For the text-containing cell, return its midpoint in (x, y) coordinate format. 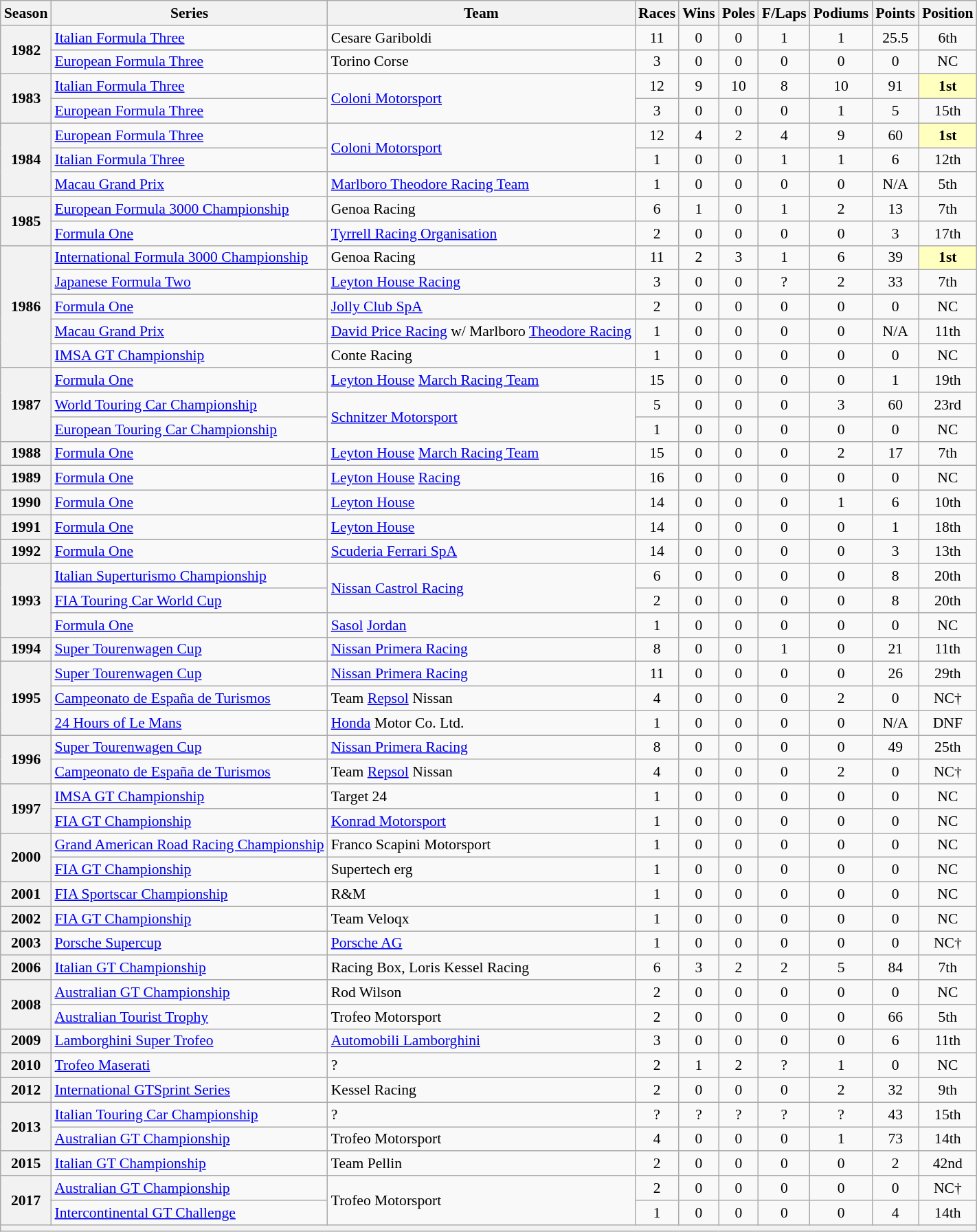
25th (947, 748)
33 (895, 282)
Poles (739, 13)
Porsche AG (481, 943)
49 (895, 748)
2015 (26, 1164)
Wins (699, 13)
13 (895, 209)
23rd (947, 405)
Konrad Motorsport (481, 821)
24 Hours of Le Mans (189, 723)
FIA Sportscar Championship (189, 895)
FIA Touring Car World Cup (189, 601)
1988 (26, 453)
Points (895, 13)
1983 (26, 99)
David Price Racing w/ Marlboro Theodore Racing (481, 331)
26 (895, 674)
2012 (26, 1090)
32 (895, 1090)
Tyrrell Racing Organisation (481, 234)
Racing Box, Loris Kessel Racing (481, 968)
1989 (26, 478)
Kessel Racing (481, 1090)
R&M (481, 895)
42nd (947, 1164)
Italian Superturismo Championship (189, 576)
Jolly Club SpA (481, 307)
25.5 (895, 38)
2001 (26, 895)
1992 (26, 552)
International GTSprint Series (189, 1090)
DNF (947, 723)
1987 (26, 405)
Rod Wilson (481, 992)
Team Pellin (481, 1164)
91 (895, 87)
10th (947, 503)
Podiums (841, 13)
Supertech erg (481, 870)
Torino Corse (481, 62)
Conte Racing (481, 356)
39 (895, 258)
1984 (26, 159)
Porsche Supercup (189, 943)
Honda Motor Co. Ltd. (481, 723)
Team (481, 13)
21 (895, 649)
16 (657, 478)
43 (895, 1115)
1982 (26, 49)
F/Laps (785, 13)
Team Veloqx (481, 919)
Grand American Road Racing Championship (189, 845)
18th (947, 527)
29th (947, 674)
2002 (26, 919)
1986 (26, 306)
Cesare Gariboldi (481, 38)
1995 (26, 698)
2009 (26, 1041)
12th (947, 160)
Sasol Jordan (481, 625)
Automobili Lamborghini (481, 1041)
European Touring Car Championship (189, 429)
Races (657, 13)
73 (895, 1139)
1994 (26, 649)
Position (947, 13)
2000 (26, 858)
1996 (26, 760)
Schnitzer Motorsport (481, 416)
Franco Scapini Motorsport (481, 845)
Series (189, 13)
Australian Tourist Trophy (189, 1017)
17th (947, 234)
Japanese Formula Two (189, 282)
Scuderia Ferrari SpA (481, 552)
Nissan Castrol Racing (481, 588)
2010 (26, 1066)
19th (947, 381)
Intercontinental GT Challenge (189, 1213)
66 (895, 1017)
1990 (26, 503)
9th (947, 1090)
1985 (26, 221)
1997 (26, 808)
Target 24 (481, 796)
International Formula 3000 Championship (189, 258)
17 (895, 453)
84 (895, 968)
2013 (26, 1127)
Marlboro Theodore Racing Team (481, 185)
Trofeo Maserati (189, 1066)
1993 (26, 601)
Season (26, 13)
13th (947, 552)
World Touring Car Championship (189, 405)
Lamborghini Super Trofeo (189, 1041)
2017 (26, 1200)
Italian Touring Car Championship (189, 1115)
2008 (26, 1005)
1991 (26, 527)
2006 (26, 968)
6th (947, 38)
2003 (26, 943)
European Formula 3000 Championship (189, 209)
